Identify which cell holds the provided text, then report its (X, Y) central coordinate. 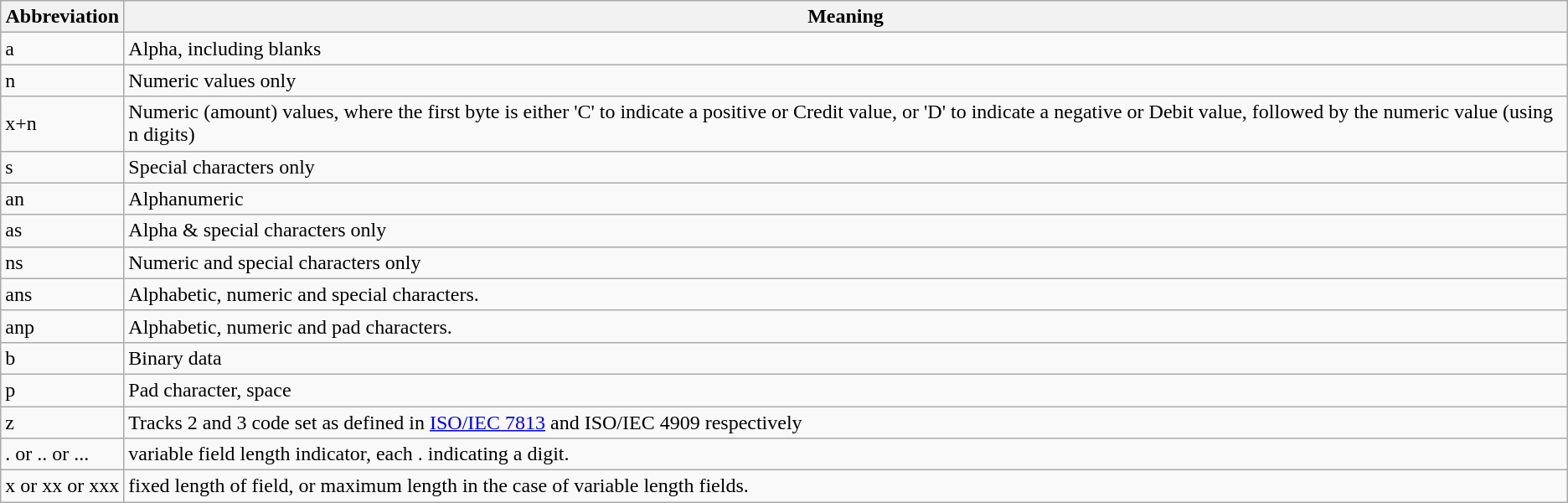
Special characters only (846, 167)
fixed length of field, or maximum length in the case of variable length fields. (846, 486)
Pad character, space (846, 390)
s (62, 167)
Alphabetic, numeric and pad characters. (846, 326)
x+n (62, 124)
as (62, 231)
Numeric and special characters only (846, 262)
Meaning (846, 17)
z (62, 422)
. or .. or ... (62, 454)
Numeric values only (846, 80)
an (62, 199)
p (62, 390)
Abbreviation (62, 17)
Alpha, including blanks (846, 49)
Alpha & special characters only (846, 231)
Alphabetic, numeric and special characters. (846, 294)
b (62, 358)
n (62, 80)
Tracks 2 and 3 code set as defined in ISO/IEC 7813 and ISO/IEC 4909 respectively (846, 422)
ans (62, 294)
a (62, 49)
Binary data (846, 358)
x or xx or xxx (62, 486)
Alphanumeric (846, 199)
ns (62, 262)
anp (62, 326)
variable field length indicator, each . indicating a digit. (846, 454)
